Provide the (x, y) coordinate of the cell's center where the given text is located.  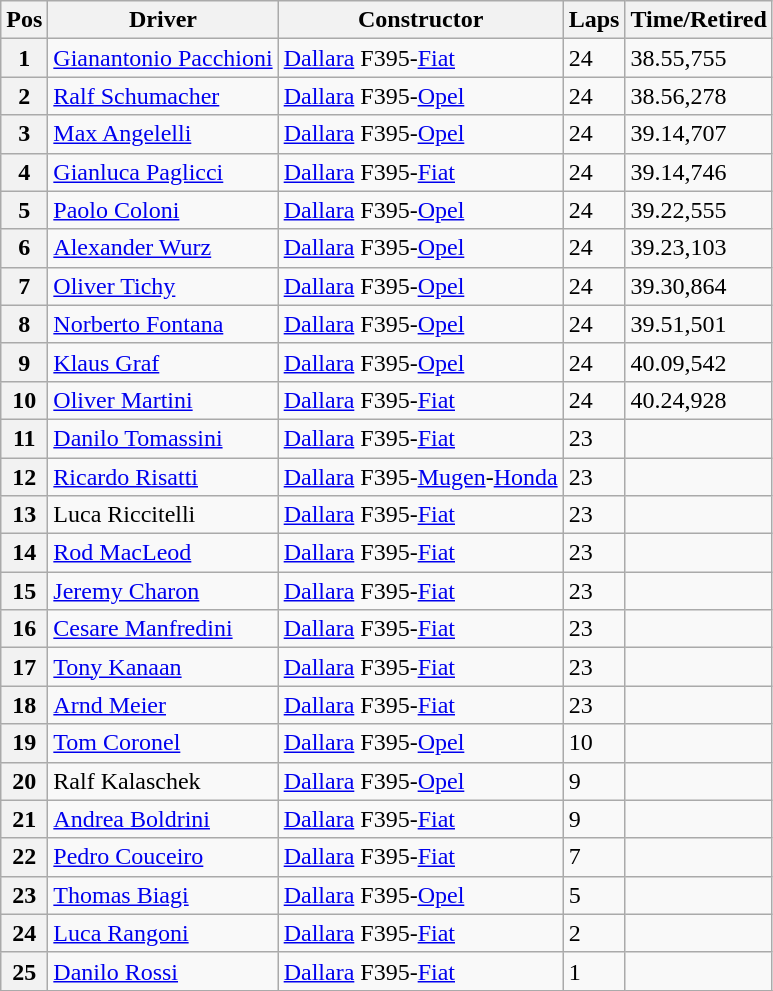
Norberto Fontana (163, 324)
17 (24, 667)
6 (24, 248)
12 (24, 477)
Ralf Kalaschek (163, 781)
21 (24, 819)
Time/Retired (698, 20)
Cesare Manfredini (163, 629)
Klaus Graf (163, 362)
Gianantonio Pacchioni (163, 58)
Tom Coronel (163, 743)
Oliver Martini (163, 400)
15 (24, 591)
11 (24, 438)
Danilo Tomassini (163, 438)
Danilo Rossi (163, 971)
22 (24, 857)
Dallara F395-Mugen-Honda (420, 477)
13 (24, 515)
39.14,707 (698, 134)
Ricardo Risatti (163, 477)
Pedro Couceiro (163, 857)
20 (24, 781)
Luca Rangoni (163, 933)
39.30,864 (698, 286)
40.24,928 (698, 400)
16 (24, 629)
40.09,542 (698, 362)
Gianluca Paglicci (163, 172)
Andrea Boldrini (163, 819)
Max Angelelli (163, 134)
Rod MacLeod (163, 553)
Laps (594, 20)
Arnd Meier (163, 705)
Driver (163, 20)
18 (24, 705)
4 (24, 172)
39.23,103 (698, 248)
Jeremy Charon (163, 591)
38.55,755 (698, 58)
39.51,501 (698, 324)
3 (24, 134)
Pos (24, 20)
Paolo Coloni (163, 210)
Constructor (420, 20)
14 (24, 553)
25 (24, 971)
Tony Kanaan (163, 667)
Ralf Schumacher (163, 96)
39.14,746 (698, 172)
38.56,278 (698, 96)
8 (24, 324)
Oliver Tichy (163, 286)
Alexander Wurz (163, 248)
Luca Riccitelli (163, 515)
Thomas Biagi (163, 895)
39.22,555 (698, 210)
19 (24, 743)
